Provide the [X, Y] coordinate of the cell's center where the given text is located.  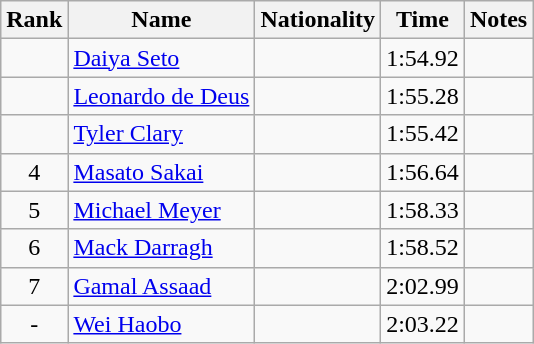
Gamal Assaad [162, 286]
1:56.64 [423, 172]
5 [34, 210]
Notes [498, 20]
- [34, 324]
1:58.52 [423, 248]
Time [423, 20]
2:02.99 [423, 286]
Masato Sakai [162, 172]
Rank [34, 20]
2:03.22 [423, 324]
6 [34, 248]
Daiya Seto [162, 58]
Leonardo de Deus [162, 96]
Nationality [318, 20]
1:55.42 [423, 134]
Mack Darragh [162, 248]
1:58.33 [423, 210]
1:55.28 [423, 96]
Name [162, 20]
7 [34, 286]
Wei Haobo [162, 324]
Michael Meyer [162, 210]
4 [34, 172]
1:54.92 [423, 58]
Tyler Clary [162, 134]
